Capture the cell that displays the provided text and extract its [X, Y] central coordinate. 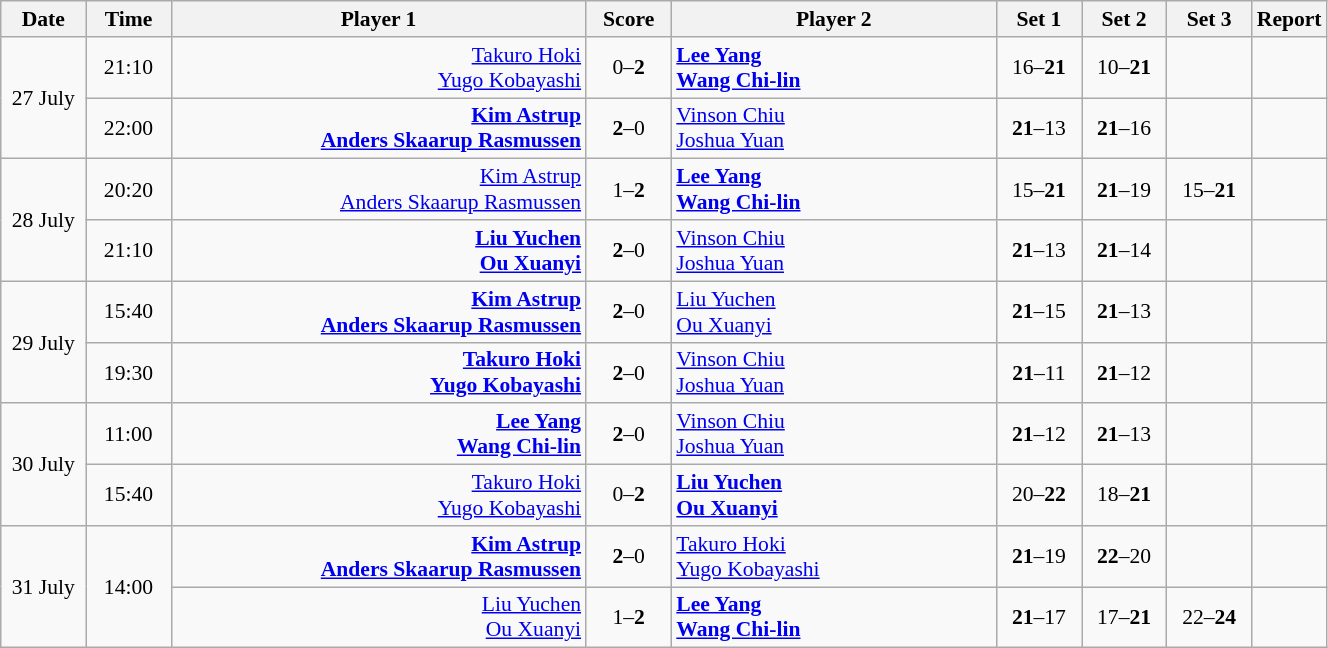
17–21 [1124, 618]
22:00 [128, 128]
Time [128, 19]
10–21 [1124, 68]
29 July [44, 342]
21–17 [1038, 618]
16–21 [1038, 68]
Set 1 [1038, 19]
Set 3 [1210, 19]
22–20 [1124, 556]
Date [44, 19]
11:00 [128, 434]
Set 2 [1124, 19]
28 July [44, 220]
21–15 [1038, 312]
21–14 [1124, 250]
22–24 [1210, 618]
21–11 [1038, 372]
30 July [44, 465]
Player 1 [378, 19]
19:30 [128, 372]
27 July [44, 98]
20:20 [128, 190]
14:00 [128, 587]
21–16 [1124, 128]
Report [1290, 19]
Score [628, 19]
18–21 [1124, 496]
20–22 [1038, 496]
Player 2 [834, 19]
31 July [44, 587]
